For the text-containing cell, return its midpoint in (x, y) coordinate format. 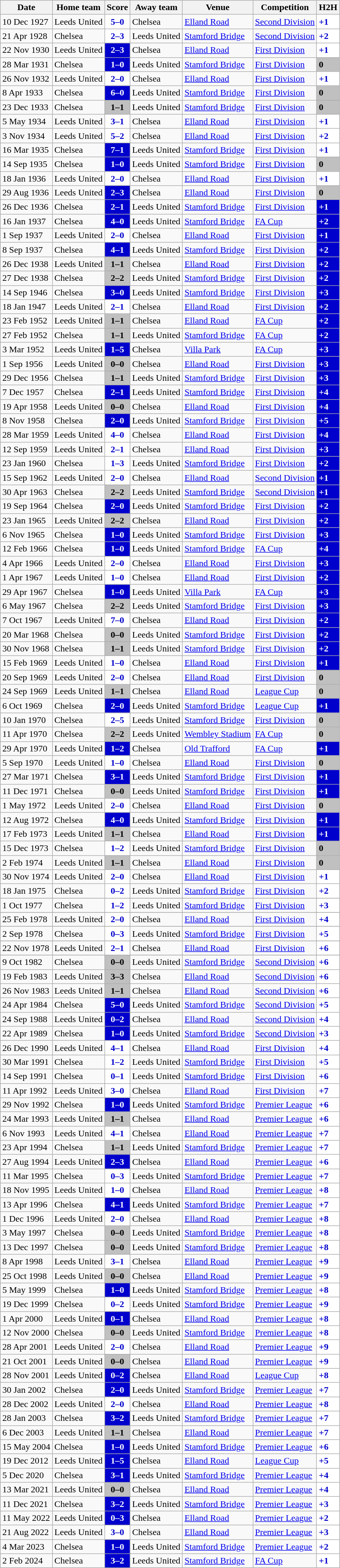
28 Dec 2002 (26, 1404)
27 Aug 1994 (26, 1162)
16 Mar 1935 (26, 150)
19 Apr 1958 (26, 406)
30 Apr 1963 (26, 492)
11 Apr 1992 (26, 1091)
1 Dec 1996 (26, 1219)
17 Feb 1973 (26, 834)
1 Apr 2000 (26, 1318)
2 Sep 1978 (26, 934)
23 Dec 1933 (26, 107)
9 Oct 1982 (26, 962)
8 Apr 1998 (26, 1261)
4 Mar 2023 (26, 1547)
1 Sep 1956 (26, 364)
6 Nov 1965 (26, 535)
11 Apr 1970 (26, 734)
H2H (328, 7)
18 Jan 1936 (26, 179)
18 Jan 1947 (26, 307)
26 Dec 1938 (26, 264)
15 Sep 1962 (26, 478)
3–3 (117, 976)
23 Jan 1960 (26, 464)
24 Apr 1984 (26, 1005)
7–1 (117, 150)
18 Jan 1975 (26, 891)
15 Dec 1973 (26, 848)
24 Sep 1988 (26, 1019)
1 Apr 1967 (26, 577)
11 Mar 1995 (26, 1176)
7 Dec 1957 (26, 392)
25 Feb 1978 (26, 920)
14 Sep 1991 (26, 1076)
5 May 1934 (26, 121)
21 Apr 1928 (26, 36)
Wembley Stadium (218, 734)
30 Nov 1974 (26, 877)
29 Aug 1936 (26, 193)
1 Oct 1977 (26, 905)
1 May 1972 (26, 805)
12 Nov 2000 (26, 1333)
22 Nov 1930 (26, 50)
11 Dec 2021 (26, 1504)
2 Feb 1974 (26, 862)
28 Mar 1959 (26, 435)
29 Nov 1992 (26, 1105)
19 Dec 1999 (26, 1304)
Old Trafford (218, 748)
22 Nov 1978 (26, 948)
28 Mar 1931 (26, 64)
19 Sep 1964 (26, 506)
23 Apr 1994 (26, 1148)
13 Apr 1996 (26, 1204)
12 Feb 1966 (26, 549)
12 Aug 1972 (26, 820)
1–3 (117, 464)
20 Mar 1968 (26, 635)
27 Mar 1971 (26, 777)
8 Apr 1933 (26, 93)
5 May 1999 (26, 1290)
30 Mar 1991 (26, 1062)
18 Nov 1995 (26, 1190)
24 Sep 1969 (26, 692)
5–2 (117, 136)
27 Dec 1938 (26, 278)
Venue (218, 7)
23 Feb 1952 (26, 321)
Competition (285, 7)
7 Oct 1967 (26, 620)
6 Oct 1969 (26, 706)
5 Sep 1970 (26, 763)
Date (26, 7)
2 Feb 2024 (26, 1561)
23 Jan 1965 (26, 520)
21 Oct 2001 (26, 1361)
10 Jan 1970 (26, 720)
8 Nov 1958 (26, 421)
28 Jan 2003 (26, 1418)
Score (117, 7)
8 Sep 1937 (26, 250)
29 Dec 1956 (26, 378)
3 May 1997 (26, 1233)
10 Dec 1927 (26, 22)
13 Mar 2021 (26, 1489)
26 Dec 1990 (26, 1048)
Away team (156, 7)
11 Dec 1971 (26, 791)
29 Apr 1967 (26, 592)
15 Feb 1969 (26, 663)
26 Nov 1983 (26, 991)
22 Apr 1989 (26, 1033)
14 Sep 1946 (26, 292)
19 Dec 2012 (26, 1461)
30 Nov 1968 (26, 649)
6 Dec 2003 (26, 1432)
Home team (79, 7)
20 Sep 1969 (26, 677)
26 Nov 1932 (26, 79)
28 Apr 2001 (26, 1347)
6–0 (117, 93)
4 Apr 1966 (26, 563)
28 Nov 2001 (26, 1376)
26 Dec 1936 (26, 207)
29 Apr 1970 (26, 748)
6 Nov 1993 (26, 1133)
1 Sep 1937 (26, 235)
24 Mar 1993 (26, 1119)
25 Oct 1998 (26, 1276)
15 May 2004 (26, 1447)
3 Nov 1934 (26, 136)
11 May 2022 (26, 1518)
12 Sep 1959 (26, 449)
30 Jan 2002 (26, 1390)
27 Feb 1952 (26, 335)
13 Dec 1997 (26, 1247)
3 Mar 1952 (26, 349)
14 Sep 1935 (26, 164)
16 Jan 1937 (26, 221)
7–0 (117, 620)
5 Dec 2020 (26, 1475)
21 Aug 2022 (26, 1532)
2–5 (117, 720)
6 May 1967 (26, 606)
19 Feb 1983 (26, 976)
